Detect which cell encompasses the target text, then output its (X, Y) center coordinate. 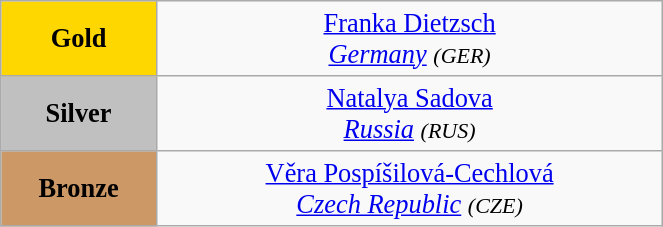
Natalya SadovaRussia (RUS) (409, 112)
Věra Pospíšilová-CechlováCzech Republic (CZE) (409, 188)
Gold (79, 38)
Bronze (79, 188)
Silver (79, 112)
Franka DietzschGermany (GER) (409, 38)
